Extract the (X, Y) coordinate from the center of the cell holding the provided text.  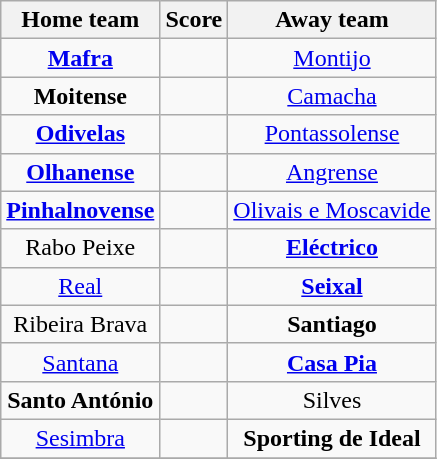
Silves (332, 400)
Moitense (80, 96)
Odivelas (80, 134)
Olhanense (80, 172)
Mafra (80, 58)
Sporting de Ideal (332, 438)
Camacha (332, 96)
Pinhalnovense (80, 210)
Santo António (80, 400)
Ribeira Brava (80, 324)
Home team (80, 20)
Montijo (332, 58)
Real (80, 286)
Eléctrico (332, 248)
Rabo Peixe (80, 248)
Seixal (332, 286)
Sesimbra (80, 438)
Santana (80, 362)
Olivais e Moscavide (332, 210)
Santiago (332, 324)
Away team (332, 20)
Score (194, 20)
Angrense (332, 172)
Casa Pia (332, 362)
Pontassolense (332, 134)
